Identify which cell holds the provided text, then report its (x, y) central coordinate. 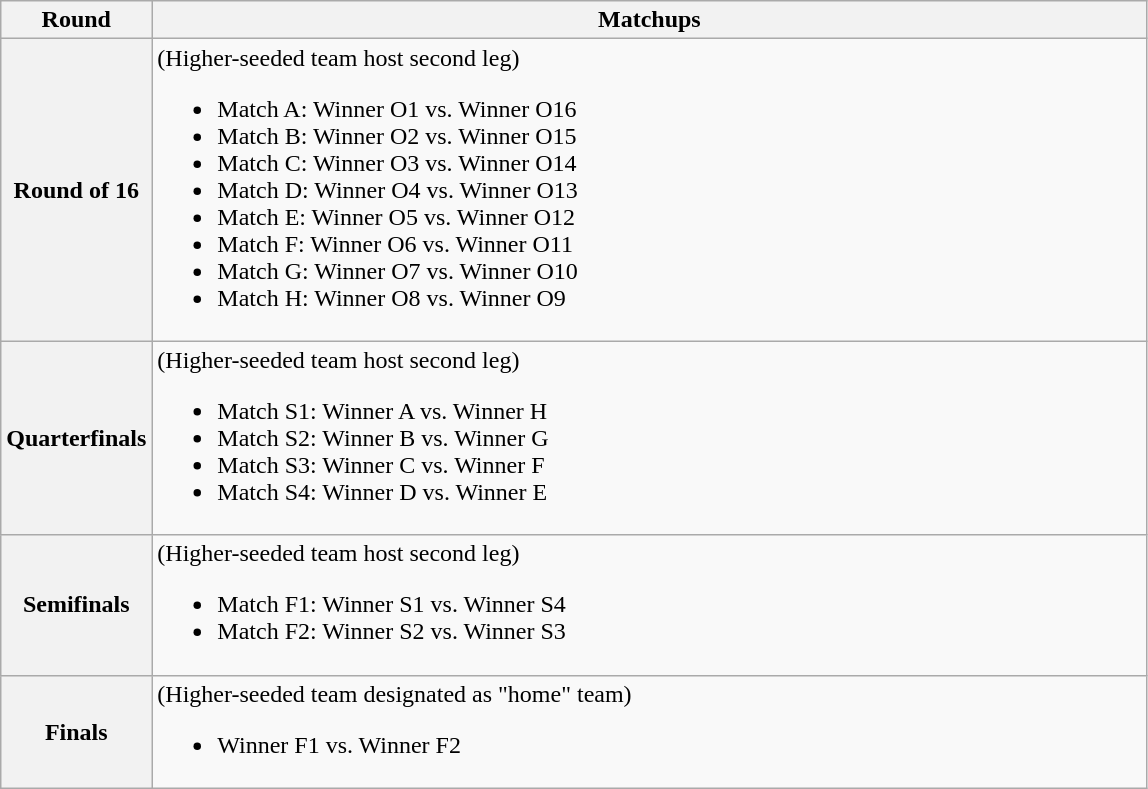
Matchups (650, 20)
Round of 16 (76, 190)
Finals (76, 732)
Round (76, 20)
(Higher-seeded team designated as "home" team)Winner F1 vs. Winner F2 (650, 732)
(Higher-seeded team host second leg)Match F1: Winner S1 vs. Winner S4Match F2: Winner S2 vs. Winner S3 (650, 605)
Semifinals (76, 605)
Quarterfinals (76, 438)
